Extract the (x, y) coordinate from the center of the cell holding the provided text.  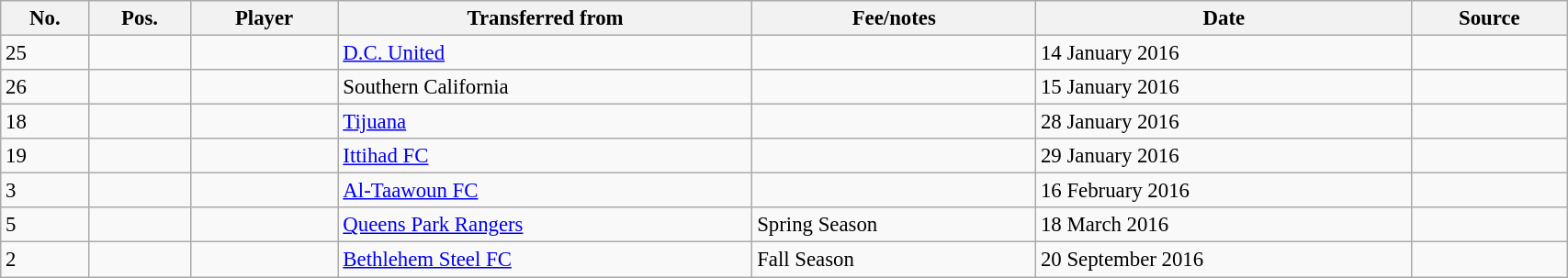
Bethlehem Steel FC (546, 260)
20 September 2016 (1224, 260)
29 January 2016 (1224, 156)
2 (45, 260)
14 January 2016 (1224, 53)
Spring Season (895, 225)
Fall Season (895, 260)
25 (45, 53)
Tijuana (546, 122)
16 February 2016 (1224, 191)
26 (45, 87)
18 March 2016 (1224, 225)
Southern California (546, 87)
Date (1224, 18)
No. (45, 18)
Source (1490, 18)
Player (265, 18)
Al-Taawoun FC (546, 191)
19 (45, 156)
Pos. (140, 18)
Ittihad FC (546, 156)
28 January 2016 (1224, 122)
3 (45, 191)
Queens Park Rangers (546, 225)
Transferred from (546, 18)
18 (45, 122)
5 (45, 225)
15 January 2016 (1224, 87)
Fee/notes (895, 18)
D.C. United (546, 53)
